Pinpoint the cell where the given text exists, returning its (X, Y) midpoint coordinate. 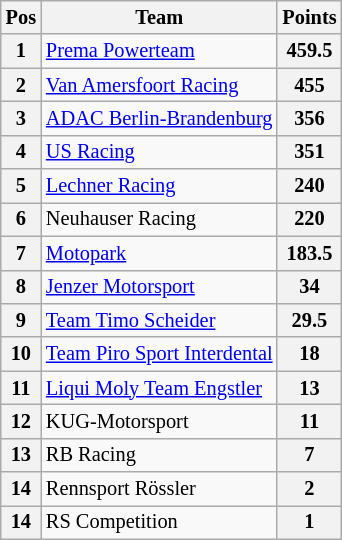
Rennsport Rössler (159, 489)
Jenzer Motorsport (159, 287)
356 (309, 118)
183.5 (309, 253)
240 (309, 186)
12 (21, 421)
Liqui Moly Team Engstler (159, 388)
18 (309, 354)
KUG-Motorsport (159, 421)
4 (21, 152)
6 (21, 219)
8 (21, 287)
Points (309, 17)
RS Competition (159, 522)
5 (21, 186)
220 (309, 219)
Pos (21, 17)
351 (309, 152)
Van Amersfoort Racing (159, 85)
Team Piro Sport Interdental (159, 354)
455 (309, 85)
ADAC Berlin-Brandenburg (159, 118)
34 (309, 287)
RB Racing (159, 455)
Prema Powerteam (159, 51)
Motopark (159, 253)
Neuhauser Racing (159, 219)
9 (21, 320)
29.5 (309, 320)
10 (21, 354)
Team Timo Scheider (159, 320)
US Racing (159, 152)
Team (159, 17)
Lechner Racing (159, 186)
3 (21, 118)
459.5 (309, 51)
